Extract the [X, Y] coordinate from the center of the cell holding the provided text.  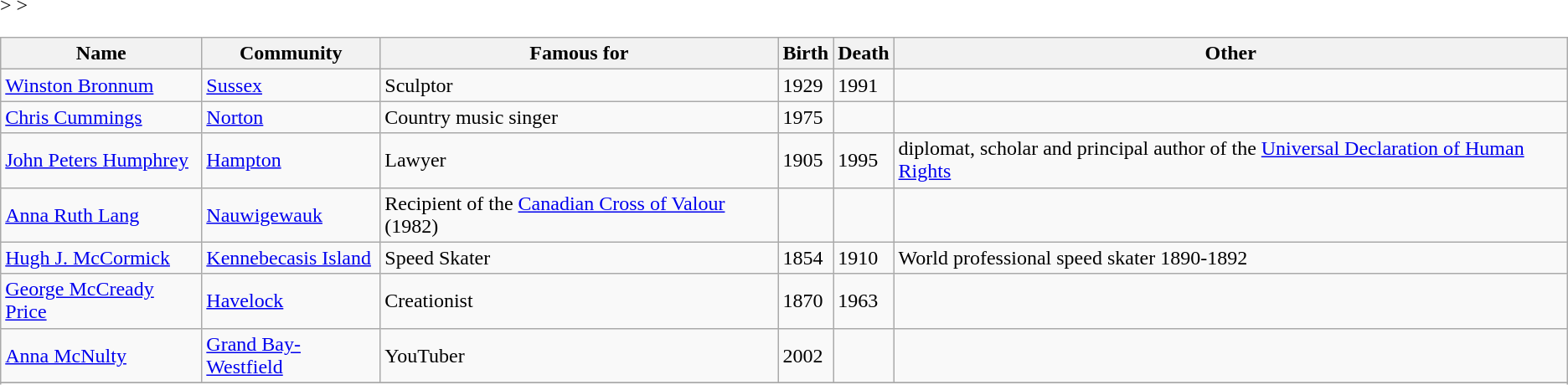
Famous for [580, 54]
1963 [864, 301]
Sussex [291, 85]
John Peters Humphrey [101, 161]
1905 [806, 161]
Creationist [580, 301]
Other [1230, 54]
Winston Bronnum [101, 85]
Recipient of the Canadian Cross of Valour (1982) [580, 214]
Grand Bay-Westfield [291, 355]
Lawyer [580, 161]
Speed Skater [580, 258]
Kennebecasis Island [291, 258]
Nauwigewauk [291, 214]
1991 [864, 85]
Havelock [291, 301]
George McCready Price [101, 301]
Chris Cummings [101, 117]
diplomat, scholar and principal author of the Universal Declaration of Human Rights [1230, 161]
1975 [806, 117]
2002 [806, 355]
Anna McNulty [101, 355]
1995 [864, 161]
1854 [806, 258]
1929 [806, 85]
Hugh J. McCormick [101, 258]
Death [864, 54]
Birth [806, 54]
World professional speed skater 1890-1892 [1230, 258]
Sculptor [580, 85]
Country music singer [580, 117]
YouTuber [580, 355]
Name [101, 54]
Anna Ruth Lang [101, 214]
Community [291, 54]
Hampton [291, 161]
Norton [291, 117]
1910 [864, 258]
1870 [806, 301]
